Provide the [X, Y] coordinate of the cell's center where the given text is located.  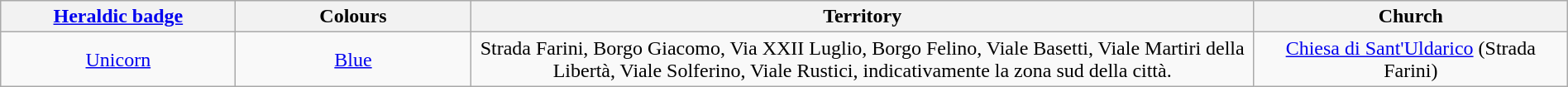
Church [1411, 17]
Heraldic badge [118, 17]
Colours [353, 17]
Chiesa di Sant'Uldarico (Strada Farini) [1411, 60]
Blue [353, 60]
Unicorn [118, 60]
Territory [862, 17]
